Identify which cell holds the provided text, then report its [x, y] central coordinate. 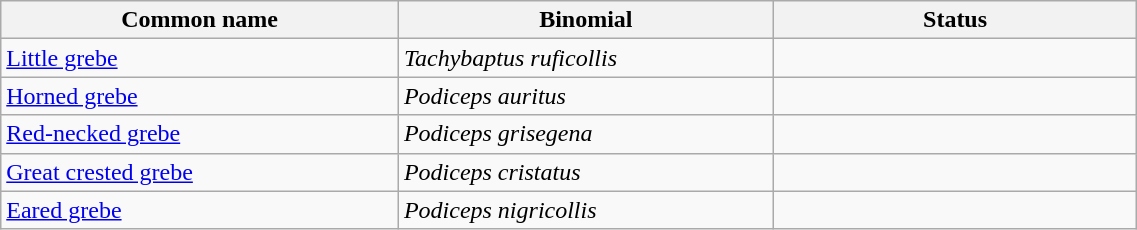
Great crested grebe [200, 172]
Horned grebe [200, 96]
Podiceps auritus [586, 96]
Podiceps nigricollis [586, 210]
Podiceps grisegena [586, 134]
Little grebe [200, 58]
Common name [200, 20]
Red-necked grebe [200, 134]
Eared grebe [200, 210]
Podiceps cristatus [586, 172]
Status [955, 20]
Binomial [586, 20]
Tachybaptus ruficollis [586, 58]
